Determine the [x, y] coordinate at the center of the cell enclosing the given text.  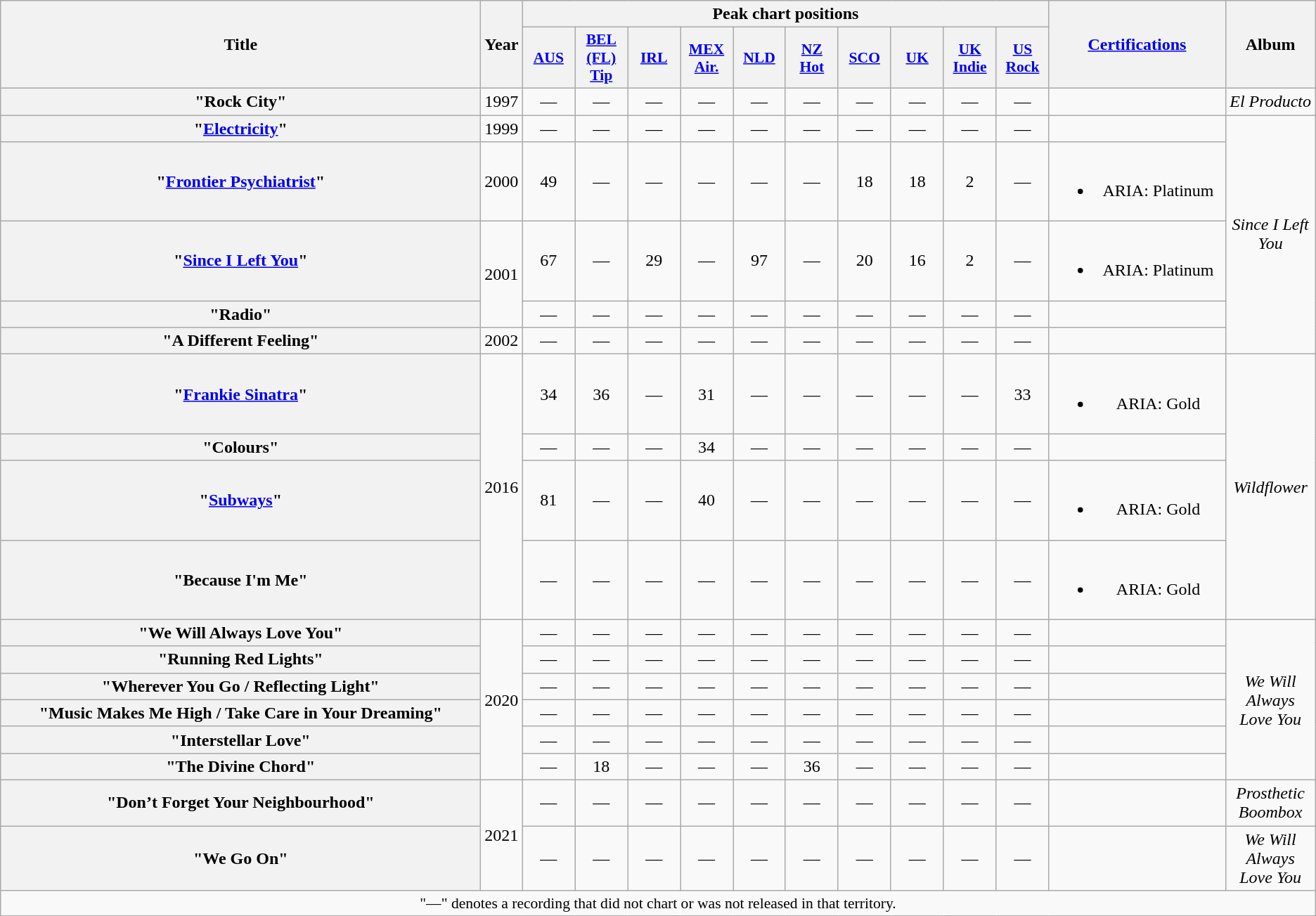
"Rock City" [240, 101]
2000 [502, 181]
NLD [759, 58]
"Electricity" [240, 129]
"Colours" [240, 447]
USRock [1022, 58]
2002 [502, 341]
"Since I Left You" [240, 262]
"Radio" [240, 314]
MEXAir. [707, 58]
Prosthetic Boombox [1270, 803]
Album [1270, 45]
2021 [502, 835]
"Wherever You Go / Reflecting Light" [240, 686]
29 [654, 262]
UK [917, 58]
Title [240, 45]
Since I Left You [1270, 235]
81 [548, 501]
IRL [654, 58]
"Music Makes Me High / Take Care in Your Dreaming" [240, 713]
AUS [548, 58]
"Because I'm Me" [240, 579]
Peak chart positions [786, 14]
20 [865, 262]
SCO [865, 58]
"We Will Always Love You" [240, 633]
Year [502, 45]
"Frankie Sinatra" [240, 394]
NZHot [811, 58]
"Interstellar Love" [240, 740]
"—" denotes a recording that did not chart or was not released in that territory. [658, 903]
33 [1022, 394]
"Subways" [240, 501]
"The Divine Chord" [240, 766]
UKIndie [970, 58]
"We Go On" [240, 858]
"Running Red Lights" [240, 659]
1999 [502, 129]
2016 [502, 486]
49 [548, 181]
Certifications [1137, 45]
31 [707, 394]
40 [707, 501]
16 [917, 262]
El Producto [1270, 101]
67 [548, 262]
2020 [502, 699]
"A Different Feeling" [240, 341]
1997 [502, 101]
BEL(FL)Tip [602, 58]
"Frontier Psychiatrist" [240, 181]
"Don’t Forget Your Neighbourhood" [240, 803]
2001 [502, 274]
Wildflower [1270, 486]
97 [759, 262]
